Pinpoint the cell where the given text exists, returning its [X, Y] midpoint coordinate. 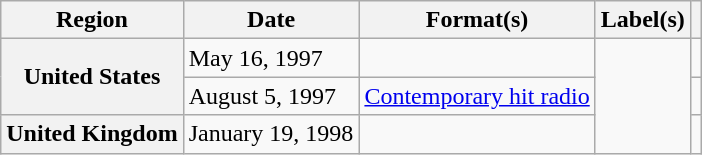
Region [92, 20]
Date [271, 20]
August 5, 1997 [271, 96]
United Kingdom [92, 134]
Format(s) [477, 20]
January 19, 1998 [271, 134]
Label(s) [642, 20]
Contemporary hit radio [477, 96]
United States [92, 77]
May 16, 1997 [271, 58]
